Extract the (X, Y) coordinate from the center of the cell holding the provided text.  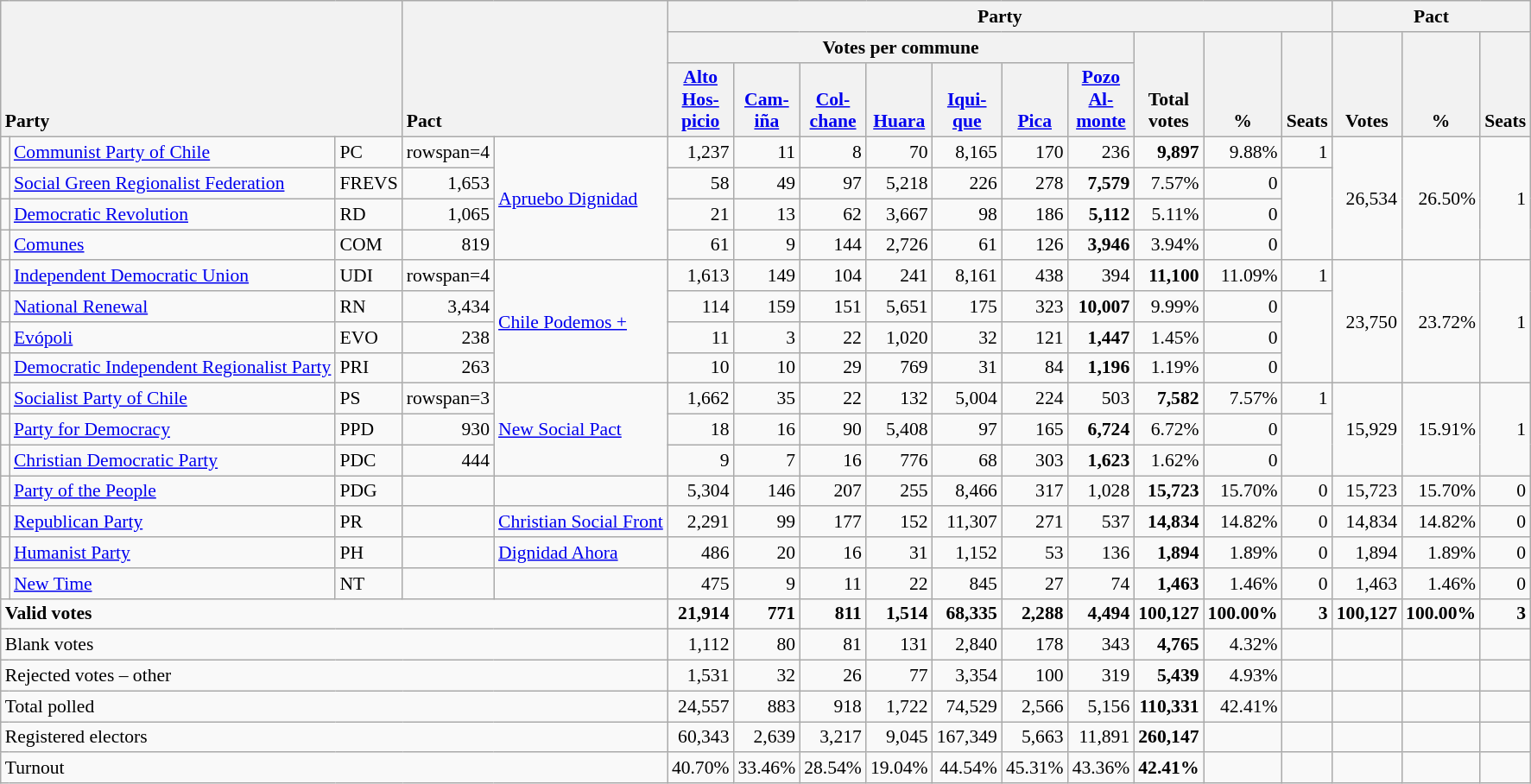
769 (900, 368)
Iqui-que (967, 100)
3,217 (832, 737)
1,662 (701, 399)
5,651 (900, 307)
4,494 (1102, 614)
National Renewal (173, 307)
PozoAl-monte (1102, 100)
1,653 (448, 184)
5,663 (1034, 737)
1,020 (900, 338)
27 (1034, 584)
2,566 (1034, 706)
126 (1034, 245)
Votes (1367, 85)
226 (967, 184)
100 (1034, 676)
New Social Pact (580, 430)
Turnout (334, 768)
8,466 (967, 491)
136 (1102, 553)
70 (900, 153)
RN (368, 307)
Comunes (173, 245)
77 (900, 676)
RD (368, 214)
98 (967, 214)
486 (701, 553)
9.88% (1243, 153)
178 (1034, 645)
EVO (368, 338)
503 (1102, 399)
1,112 (701, 645)
PPD (368, 430)
149 (767, 276)
317 (1034, 491)
9,045 (900, 737)
62 (832, 214)
263 (448, 368)
PDC (368, 460)
8,161 (967, 276)
UDI (368, 276)
444 (448, 460)
1,531 (701, 676)
165 (1034, 430)
Total polled (334, 706)
238 (448, 338)
146 (767, 491)
883 (767, 706)
Evópoli (173, 338)
PH (368, 553)
5,156 (1102, 706)
45.31% (1034, 768)
Party of the People (173, 491)
303 (1034, 460)
53 (1034, 553)
918 (832, 706)
AltoHos-picio (701, 100)
1,196 (1102, 368)
2,726 (900, 245)
537 (1102, 522)
207 (832, 491)
3,667 (900, 214)
5,112 (1102, 214)
Registered electors (334, 737)
1.62% (1168, 460)
1,237 (701, 153)
343 (1102, 645)
323 (1034, 307)
Socialist Party of Chile (173, 399)
1,447 (1102, 338)
4.32% (1243, 645)
9.99% (1168, 307)
1,514 (900, 614)
152 (900, 522)
18 (701, 430)
5,408 (900, 430)
5,304 (701, 491)
Communist Party of Chile (173, 153)
175 (967, 307)
2,840 (967, 645)
4.93% (1243, 676)
23,750 (1367, 322)
28.54% (832, 768)
224 (1034, 399)
260,147 (1168, 737)
21 (701, 214)
PS (368, 399)
7,582 (1168, 399)
80 (767, 645)
8,165 (967, 153)
271 (1034, 522)
121 (1034, 338)
9,897 (1168, 153)
114 (701, 307)
771 (767, 614)
Christian Social Front (580, 522)
5.11% (1168, 214)
35 (767, 399)
13 (767, 214)
11,891 (1102, 737)
Humanist Party (173, 553)
11,100 (1168, 276)
Totalvotes (1168, 85)
Party for Democracy (173, 430)
5,218 (900, 184)
74 (1102, 584)
3,946 (1102, 245)
7 (767, 460)
131 (900, 645)
FREVS (368, 184)
811 (832, 614)
Col-chane (832, 100)
84 (1034, 368)
Apruebo Dignidad (580, 199)
Votes per commune (901, 47)
3,354 (967, 676)
68,335 (967, 614)
20 (767, 553)
Valid votes (334, 614)
1,623 (1102, 460)
475 (701, 584)
11.09% (1243, 276)
26,534 (1367, 199)
236 (1102, 153)
1,065 (448, 214)
278 (1034, 184)
1.19% (1168, 368)
Cam-iña (767, 100)
Blank votes (334, 645)
74,529 (967, 706)
90 (832, 430)
19.04% (900, 768)
4,765 (1168, 645)
819 (448, 245)
rowspan=3 (448, 399)
Rejected votes – other (334, 676)
68 (967, 460)
2,291 (701, 522)
930 (448, 430)
776 (900, 460)
1,028 (1102, 491)
11,307 (967, 522)
44.54% (967, 768)
170 (1034, 153)
15,929 (1367, 430)
24,557 (701, 706)
6.72% (1168, 430)
6,724 (1102, 430)
43.36% (1102, 768)
2,639 (767, 737)
177 (832, 522)
PR (368, 522)
845 (967, 584)
8 (832, 153)
Christian Democratic Party (173, 460)
110,331 (1168, 706)
132 (900, 399)
Independent Democratic Union (173, 276)
99 (767, 522)
241 (900, 276)
21,914 (701, 614)
3.94% (1168, 245)
Democratic Independent Regionalist Party (173, 368)
Dignidad Ahora (580, 553)
81 (832, 645)
NT (368, 584)
5,004 (967, 399)
1,722 (900, 706)
167,349 (967, 737)
33.46% (767, 768)
438 (1034, 276)
151 (832, 307)
60,343 (701, 737)
255 (900, 491)
319 (1102, 676)
29 (832, 368)
2,288 (1034, 614)
23.72% (1440, 322)
144 (832, 245)
15.91% (1440, 430)
Chile Podemos + (580, 322)
Huara (900, 100)
1,152 (967, 553)
PDG (368, 491)
3,434 (448, 307)
Republican Party (173, 522)
PC (368, 153)
40.70% (701, 768)
1,613 (701, 276)
Democratic Revolution (173, 214)
26 (832, 676)
49 (767, 184)
394 (1102, 276)
Social Green Regionalist Federation (173, 184)
Pica (1034, 100)
10,007 (1102, 307)
COM (368, 245)
1.45% (1168, 338)
PRI (368, 368)
104 (832, 276)
186 (1034, 214)
26.50% (1440, 199)
New Time (173, 584)
58 (701, 184)
159 (767, 307)
5,439 (1168, 676)
7,579 (1102, 184)
